Return [x, y] of the center of cell containing provided text 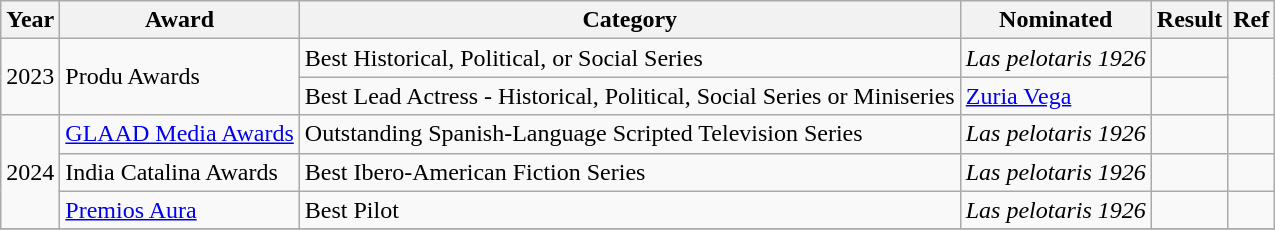
Nominated [1056, 20]
India Catalina Awards [180, 172]
2023 [30, 77]
Award [180, 20]
Best Ibero-American Fiction Series [630, 172]
Category [630, 20]
Best Historical, Political, or Social Series [630, 58]
Ref [1252, 20]
Zuria Vega [1056, 96]
Outstanding Spanish-Language Scripted Television Series [630, 134]
Produ Awards [180, 77]
GLAAD Media Awards [180, 134]
Year [30, 20]
Result [1189, 20]
2024 [30, 172]
Premios Aura [180, 210]
Best Lead Actress - Historical, Political, Social Series or Miniseries [630, 96]
Best Pilot [630, 210]
